From the cell containing the given text, extract its center point as (x, y) coordinate. 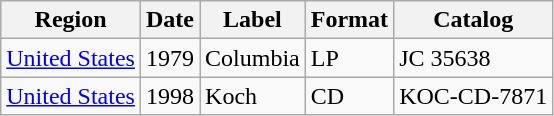
CD (349, 96)
KOC-CD-7871 (474, 96)
Columbia (253, 58)
Region (71, 20)
Catalog (474, 20)
Label (253, 20)
Koch (253, 96)
JC 35638 (474, 58)
Format (349, 20)
LP (349, 58)
Date (170, 20)
1998 (170, 96)
1979 (170, 58)
